For the text-containing cell, return its midpoint in [x, y] coordinate format. 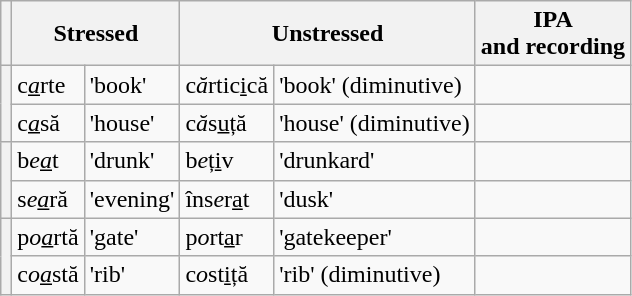
'book' [132, 85]
beat [48, 161]
carte [48, 85]
cărticică [227, 85]
bețiv [227, 161]
'rib' (diminutive) [375, 275]
portar [227, 237]
'gate' [132, 237]
'dusk' [375, 199]
'drunk' [132, 161]
'book' (diminutive) [375, 85]
'drunkard' [375, 161]
căsuță [227, 123]
Unstressed [328, 34]
'gatekeeper' [375, 237]
coastă [48, 275]
'evening' [132, 199]
poartă [48, 237]
IPAand recording [552, 34]
Stressed [96, 34]
'house' (diminutive) [375, 123]
'house' [132, 123]
'rib' [132, 275]
seară [48, 199]
casă [48, 123]
înserat [227, 199]
costiță [227, 275]
